Return (X, Y) of the center of cell containing provided text 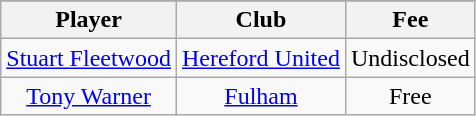
Fee (410, 20)
Free (410, 96)
Stuart Fleetwood (89, 58)
Undisclosed (410, 58)
Tony Warner (89, 96)
Club (260, 20)
Player (89, 20)
Fulham (260, 96)
Hereford United (260, 58)
